Locate the cell with the specified text and output its [X, Y] center coordinate. 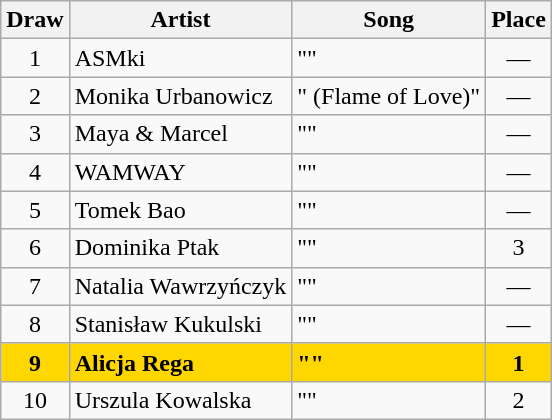
10 [35, 400]
Stanisław Kukulski [180, 324]
9 [35, 362]
Monika Urbanowicz [180, 96]
ASMki [180, 58]
Maya & Marcel [180, 134]
Place [519, 20]
Tomek Bao [180, 210]
6 [35, 248]
Song [389, 20]
5 [35, 210]
WAMWAY [180, 172]
Urszula Kowalska [180, 400]
Natalia Wawrzyńczyk [180, 286]
Dominika Ptak [180, 248]
8 [35, 324]
7 [35, 286]
Artist [180, 20]
" (Flame of Love)" [389, 96]
Alicja Rega [180, 362]
4 [35, 172]
Draw [35, 20]
